For the text-containing cell, return its midpoint in [x, y] coordinate format. 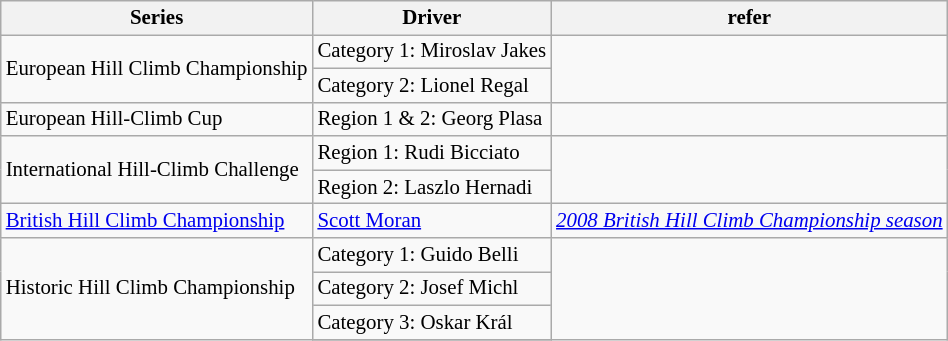
Category 3: Oskar Král [432, 322]
Category 1: Miroslav Jakes [432, 51]
Category 1: Guido Belli [432, 255]
British Hill Climb Championship [157, 221]
refer [749, 18]
2008 British Hill Climb Championship season [749, 221]
Category 2: Josef Michl [432, 288]
Series [157, 18]
Historic Hill Climb Championship [157, 289]
International Hill-Climb Challenge [157, 170]
European Hill Climb Championship [157, 68]
Driver [432, 18]
Region 2: Laszlo Hernadi [432, 187]
Scott Moran [432, 221]
Category 2: Lionel Regal [432, 85]
Region 1: Rudi Bicciato [432, 153]
Region 1 & 2: Georg Plasa [432, 119]
European Hill-Climb Cup [157, 119]
